Detect which cell encompasses the target text, then output its [X, Y] center coordinate. 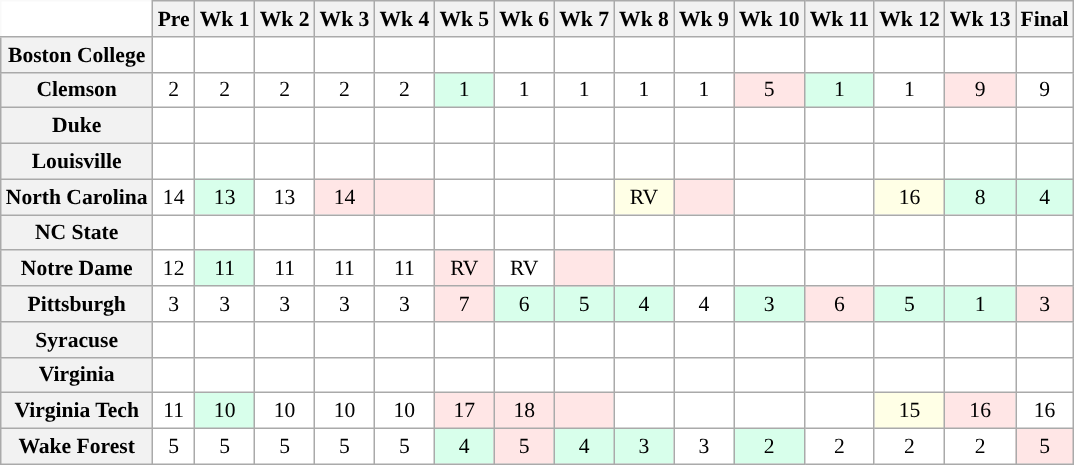
Wk 5 [464, 19]
7 [464, 304]
Clemson [77, 90]
Wk 8 [644, 19]
Wake Forest [77, 447]
8 [980, 197]
Wk 3 [345, 19]
Wk 9 [704, 19]
15 [910, 411]
18 [524, 411]
12 [174, 269]
Wk 10 [770, 19]
Notre Dame [77, 269]
Wk 2 [285, 19]
Wk 11 [840, 19]
Wk 12 [910, 19]
Duke [77, 126]
North Carolina [77, 197]
Louisville [77, 162]
NC State [77, 233]
Final [1045, 19]
Wk 6 [524, 19]
Virginia Tech [77, 411]
Virginia [77, 375]
Wk 13 [980, 19]
Wk 1 [225, 19]
Syracuse [77, 340]
Pre [174, 19]
17 [464, 411]
Wk 4 [404, 19]
Pittsburgh [77, 304]
Boston College [77, 55]
Wk 7 [584, 19]
